Extract the (x, y) coordinate from the center of the cell holding the provided text.  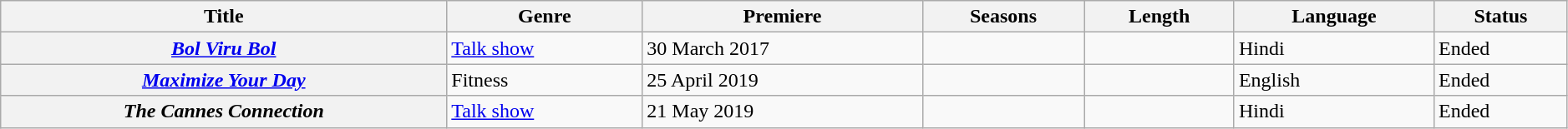
Maximize Your Day (224, 80)
30 March 2017 (782, 48)
Fitness (545, 80)
Genre (545, 17)
21 May 2019 (782, 112)
25 April 2019 (782, 80)
Length (1160, 17)
Seasons (1003, 17)
Language (1333, 17)
English (1333, 80)
Bol Viru Bol (224, 48)
The Cannes Connection (224, 112)
Title (224, 17)
Premiere (782, 17)
Status (1501, 17)
